Search for the cell housing the specified text and yield its (X, Y) center coordinate. 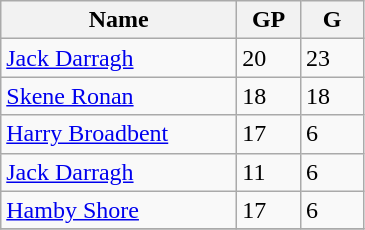
Name (119, 20)
Harry Broadbent (119, 134)
GP (269, 20)
Hamby Shore (119, 210)
23 (332, 58)
G (332, 20)
Skene Ronan (119, 96)
11 (269, 172)
20 (269, 58)
